Detect which cell encompasses the target text, then output its (X, Y) center coordinate. 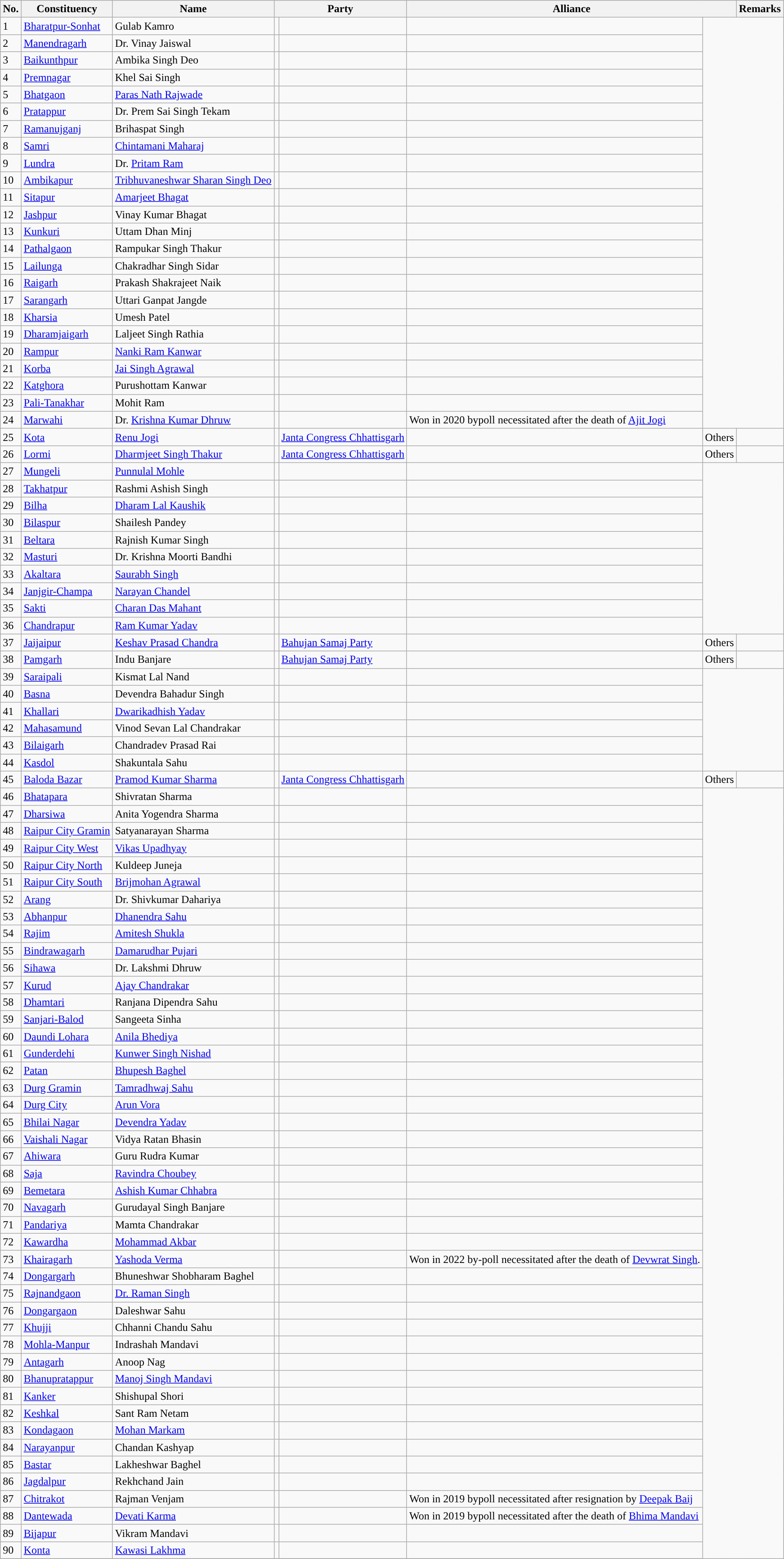
58 (11, 1002)
Dantewada (67, 1516)
Damarudhar Pujari (193, 951)
Mohan Markam (193, 1430)
Dhanendra Sahu (193, 917)
83 (11, 1430)
Gunderdehi (67, 1054)
Anoop Nag (193, 1362)
Kondagaon (67, 1430)
Raipur City North (67, 865)
Bhatgaon (67, 94)
Won in 2022 by-poll necessitated after the death of Devwrat Singh. (555, 1259)
9 (11, 163)
67 (11, 1156)
Uttari Ganpat Jangde (193, 300)
Devendra Yadav (193, 1122)
Dr. Shivkumar Dahariya (193, 899)
Mohla-Manpur (67, 1345)
Mahasamund (67, 728)
Pathalgaon (67, 249)
19 (11, 334)
52 (11, 899)
Katghora (67, 386)
Lailunga (67, 266)
Prakash Shakrajeet Naik (193, 283)
Pramod Kumar Sharma (193, 780)
47 (11, 814)
Narayanpur (67, 1447)
Nanki Ram Kanwar (193, 351)
Kota (67, 437)
65 (11, 1122)
39 (11, 677)
Khujji (67, 1328)
Pali-Tanakhar (67, 403)
Won in 2019 bypoll necessitated after resignation by Deepak Baij (555, 1499)
Rampur (67, 351)
50 (11, 865)
Devati Karma (193, 1516)
60 (11, 1036)
Kismat Lal Nand (193, 677)
30 (11, 523)
24 (11, 420)
79 (11, 1362)
Chandan Kashyap (193, 1447)
40 (11, 694)
Dr. Pritam Ram (193, 163)
Dr. Vinay Jaiswal (193, 43)
Ahiwara (67, 1156)
69 (11, 1191)
Kunwer Singh Nishad (193, 1054)
Kurud (67, 985)
Chintamani Maharaj (193, 146)
Indrashah Mandavi (193, 1345)
Sant Ram Netam (193, 1413)
Devendra Bahadur Singh (193, 694)
8 (11, 146)
Tribhuvaneshwar Sharan Singh Deo (193, 180)
Brihaspat Singh (193, 129)
Pratappur (67, 112)
Narayan Chandel (193, 591)
75 (11, 1293)
Dongargaon (67, 1311)
Konta (67, 1550)
17 (11, 300)
49 (11, 848)
Won in 2019 bypoll necessitated after the death of Bhima Mandavi (555, 1516)
Anila Bhediya (193, 1036)
13 (11, 232)
6 (11, 112)
Brijmohan Agrawal (193, 882)
48 (11, 831)
Manendragarh (67, 43)
29 (11, 506)
Sakti (67, 608)
Shailesh Pandey (193, 523)
Rajim (67, 934)
Khairagarh (67, 1259)
Chandradev Prasad Rai (193, 745)
16 (11, 283)
Saraipali (67, 677)
32 (11, 557)
Baikunthpur (67, 60)
Chitrakot (67, 1499)
12 (11, 215)
26 (11, 454)
Dharmjeet Singh Thakur (193, 454)
35 (11, 608)
Abhanpur (67, 917)
Raipur City South (67, 882)
Rajnish Kumar Singh (193, 540)
Beltara (67, 540)
Sanjari-Balod (67, 1019)
43 (11, 745)
Durg Gramin (67, 1088)
71 (11, 1225)
Akaltara (67, 574)
57 (11, 985)
Dr. Lakshmi Dhruw (193, 968)
Bhupesh Baghel (193, 1071)
No. (11, 9)
80 (11, 1379)
Rajman Venjam (193, 1499)
Kawasi Lakhma (193, 1550)
Chhanni Chandu Sahu (193, 1328)
88 (11, 1516)
Yashoda Verma (193, 1259)
2 (11, 43)
Raipur City Gramin (67, 831)
73 (11, 1259)
Janjgir-Champa (67, 591)
90 (11, 1550)
51 (11, 882)
Shishupal Shori (193, 1396)
Sihawa (67, 968)
Baloda Bazar (67, 780)
Shakuntala Sahu (193, 763)
Kasdol (67, 763)
Dharsiwa (67, 814)
74 (11, 1276)
63 (11, 1088)
Kuldeep Juneja (193, 865)
Bhuneshwar Shobharam Baghel (193, 1276)
Bilaspur (67, 523)
64 (11, 1105)
Gurudayal Singh Banjare (193, 1208)
Rampukar Singh Thakur (193, 249)
42 (11, 728)
Ranjana Dipendra Sahu (193, 1002)
Durg City (67, 1105)
Saja (67, 1173)
62 (11, 1071)
Vinay Kumar Bhagat (193, 215)
Takhatpur (67, 488)
Khallari (67, 711)
Lundra (67, 163)
Raipur City West (67, 848)
Jai Singh Agrawal (193, 368)
46 (11, 797)
31 (11, 540)
45 (11, 780)
Masturi (67, 557)
Bijapur (67, 1533)
Vaishali Nagar (67, 1139)
61 (11, 1054)
Sarangarh (67, 300)
Bindrawagarh (67, 951)
Bhanupratappur (67, 1379)
Mohit Ram (193, 403)
Samri (67, 146)
Umesh Patel (193, 317)
41 (11, 711)
Bhilai Nagar (67, 1122)
Dr. Raman Singh (193, 1293)
Party (340, 9)
Jaijaipur (67, 642)
14 (11, 249)
56 (11, 968)
Chandrapur (67, 625)
4 (11, 77)
Keshkal (67, 1413)
Vikas Upadhyay (193, 848)
33 (11, 574)
Pandariya (67, 1225)
Laljeet Singh Rathia (193, 334)
Mamta Chandrakar (193, 1225)
Tamradhwaj Sahu (193, 1088)
Bhatapara (67, 797)
11 (11, 197)
Arang (67, 899)
44 (11, 763)
Dr. Krishna Moorti Bandhi (193, 557)
10 (11, 180)
Punnulal Mohle (193, 471)
Vidya Ratan Bhasin (193, 1139)
Khel Sai Singh (193, 77)
Daundi Lohara (67, 1036)
Dr. Prem Sai Singh Tekam (193, 112)
Won in 2020 bypoll necessitated after the death of Ajit Jogi (555, 420)
25 (11, 437)
Rashmi Ashish Singh (193, 488)
Bemetara (67, 1191)
7 (11, 129)
Alliance (571, 9)
68 (11, 1173)
Lakheshwar Baghel (193, 1465)
Gulab Kamro (193, 26)
Manoj Singh Mandavi (193, 1379)
Shivratan Sharma (193, 797)
28 (11, 488)
Anita Yogendra Sharma (193, 814)
34 (11, 591)
87 (11, 1499)
Uttam Dhan Minj (193, 232)
Satyanarayan Sharma (193, 831)
85 (11, 1465)
53 (11, 917)
Ajay Chandrakar (193, 985)
Keshav Prasad Chandra (193, 642)
Bastar (67, 1465)
59 (11, 1019)
20 (11, 351)
Kanker (67, 1396)
Bharatpur-Sonhat (67, 26)
Marwahi (67, 420)
Vikram Mandavi (193, 1533)
Jashpur (67, 215)
Kunkuri (67, 232)
Charan Das Mahant (193, 608)
21 (11, 368)
Korba (67, 368)
3 (11, 60)
Amarjeet Bhagat (193, 197)
Antagarh (67, 1362)
Pamgarh (67, 660)
Ambikapur (67, 180)
Dhamtari (67, 1002)
Vinod Sevan Lal Chandrakar (193, 728)
Ramanujganj (67, 129)
Bilha (67, 506)
Ambika Singh Deo (193, 60)
Bilaigarh (67, 745)
Ram Kumar Yadav (193, 625)
84 (11, 1447)
78 (11, 1345)
54 (11, 934)
Remarks (760, 9)
Chakradhar Singh Sidar (193, 266)
Sangeeta Sinha (193, 1019)
Dharam Lal Kaushik (193, 506)
Jagdalpur (67, 1482)
Daleshwar Sahu (193, 1311)
23 (11, 403)
Purushottam Kanwar (193, 386)
55 (11, 951)
Dwarikadhish Yadav (193, 711)
76 (11, 1311)
66 (11, 1139)
Mungeli (67, 471)
89 (11, 1533)
22 (11, 386)
Kawardha (67, 1242)
Saurabh Singh (193, 574)
Renu Jogi (193, 437)
70 (11, 1208)
Sitapur (67, 197)
86 (11, 1482)
Patan (67, 1071)
Amitesh Shukla (193, 934)
81 (11, 1396)
Ashish Kumar Chhabra (193, 1191)
Constituency (67, 9)
1 (11, 26)
Mohammad Akbar (193, 1242)
Rekhchand Jain (193, 1482)
Dharamjaigarh (67, 334)
Dongargarh (67, 1276)
Indu Banjare (193, 660)
Dr. Krishna Kumar Dhruw (193, 420)
Kharsia (67, 317)
Rajnandgaon (67, 1293)
18 (11, 317)
Raigarh (67, 283)
Premnagar (67, 77)
15 (11, 266)
Name (193, 9)
72 (11, 1242)
77 (11, 1328)
82 (11, 1413)
Lormi (67, 454)
27 (11, 471)
Guru Rudra Kumar (193, 1156)
Arun Vora (193, 1105)
Ravindra Choubey (193, 1173)
Basna (67, 694)
37 (11, 642)
38 (11, 660)
36 (11, 625)
Navagarh (67, 1208)
5 (11, 94)
Paras Nath Rajwade (193, 94)
